Provide the (X, Y) coordinate of the cell's center where the given text is located.  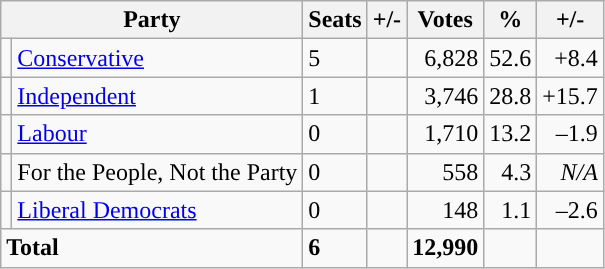
+15.7 (570, 96)
3,746 (446, 96)
5 (335, 58)
1,710 (446, 134)
148 (446, 210)
1.1 (510, 210)
28.8 (510, 96)
N/A (570, 172)
–2.6 (570, 210)
Labour (158, 134)
% (510, 20)
Independent (158, 96)
Total (152, 248)
52.6 (510, 58)
13.2 (510, 134)
Conservative (158, 58)
6,828 (446, 58)
For the People, Not the Party (158, 172)
12,990 (446, 248)
4.3 (510, 172)
Votes (446, 20)
558 (446, 172)
1 (335, 96)
6 (335, 248)
Seats (335, 20)
+8.4 (570, 58)
Party (152, 20)
Liberal Democrats (158, 210)
–1.9 (570, 134)
